Locate the cell with the specified text and output its [X, Y] center coordinate. 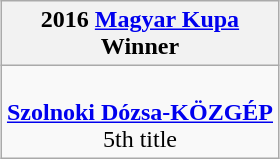
2016 Magyar KupaWinner [140, 34]
Szolnoki Dózsa-KÖZGÉP5th title [140, 112]
